Extract the [x, y] coordinate from the center of the cell holding the provided text.  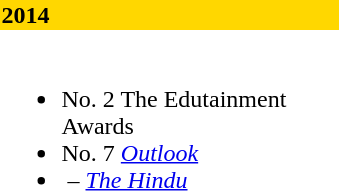
2014 [170, 15]
